For the text-containing cell, return its midpoint in [x, y] coordinate format. 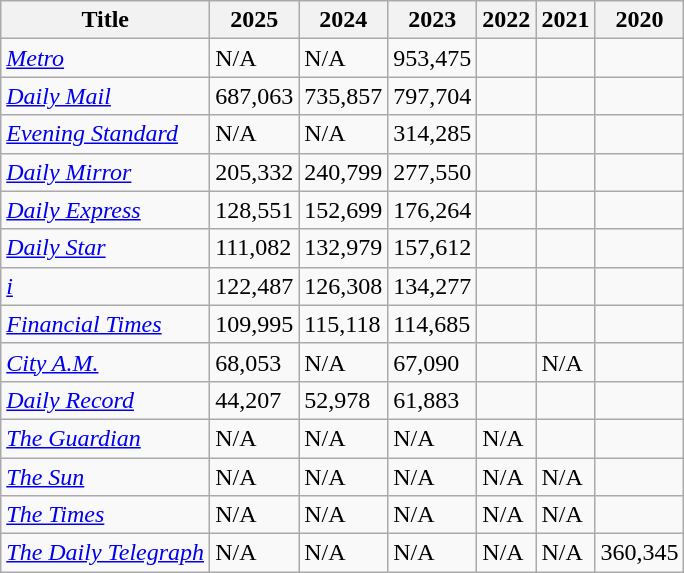
797,704 [432, 96]
152,699 [344, 210]
Daily Mirror [106, 172]
277,550 [432, 172]
i [106, 286]
126,308 [344, 286]
Daily Express [106, 210]
City A.M. [106, 362]
2020 [640, 20]
111,082 [254, 248]
The Guardian [106, 438]
68,053 [254, 362]
2023 [432, 20]
Daily Star [106, 248]
109,995 [254, 324]
67,090 [432, 362]
205,332 [254, 172]
Evening Standard [106, 134]
115,118 [344, 324]
61,883 [432, 400]
953,475 [432, 58]
Title [106, 20]
2024 [344, 20]
360,345 [640, 553]
Daily Mail [106, 96]
176,264 [432, 210]
132,979 [344, 248]
134,277 [432, 286]
Financial Times [106, 324]
The Times [106, 515]
2022 [506, 20]
2025 [254, 20]
735,857 [344, 96]
314,285 [432, 134]
The Sun [106, 477]
122,487 [254, 286]
44,207 [254, 400]
114,685 [432, 324]
2021 [566, 20]
Daily Record [106, 400]
Metro [106, 58]
157,612 [432, 248]
52,978 [344, 400]
240,799 [344, 172]
The Daily Telegraph [106, 553]
687,063 [254, 96]
128,551 [254, 210]
